From the cell containing the given text, extract its center point as [X, Y] coordinate. 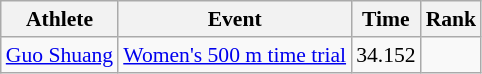
Women's 500 m time trial [234, 55]
Athlete [60, 19]
Time [386, 19]
Rank [452, 19]
Event [234, 19]
34.152 [386, 55]
Guo Shuang [60, 55]
